Extract the (X, Y) coordinate from the center of the cell holding the provided text.  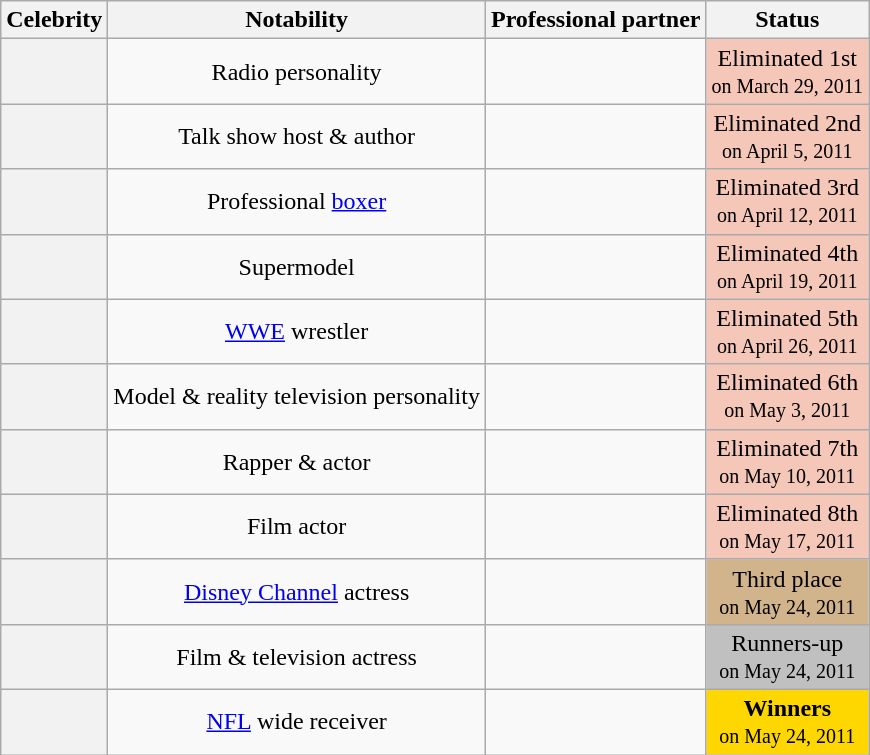
Eliminated 4thon April 19, 2011 (787, 266)
Talk show host & author (297, 136)
Professional boxer (297, 202)
Eliminated 8thon May 17, 2011 (787, 526)
Notability (297, 20)
Supermodel (297, 266)
Eliminated 6thon May 3, 2011 (787, 396)
Eliminated 1ston March 29, 2011 (787, 72)
Professional partner (596, 20)
NFL wide receiver (297, 722)
Eliminated 5thon April 26, 2011 (787, 332)
Model & reality television personality (297, 396)
WWE wrestler (297, 332)
Winnerson May 24, 2011 (787, 722)
Radio personality (297, 72)
Eliminated 2ndon April 5, 2011 (787, 136)
Rapper & actor (297, 462)
Disney Channel actress (297, 592)
Film & television actress (297, 656)
Runners-upon May 24, 2011 (787, 656)
Status (787, 20)
Third placeon May 24, 2011 (787, 592)
Film actor (297, 526)
Eliminated 7thon May 10, 2011 (787, 462)
Celebrity (54, 20)
Eliminated 3rdon April 12, 2011 (787, 202)
